Capture the cell that displays the provided text and extract its [x, y] central coordinate. 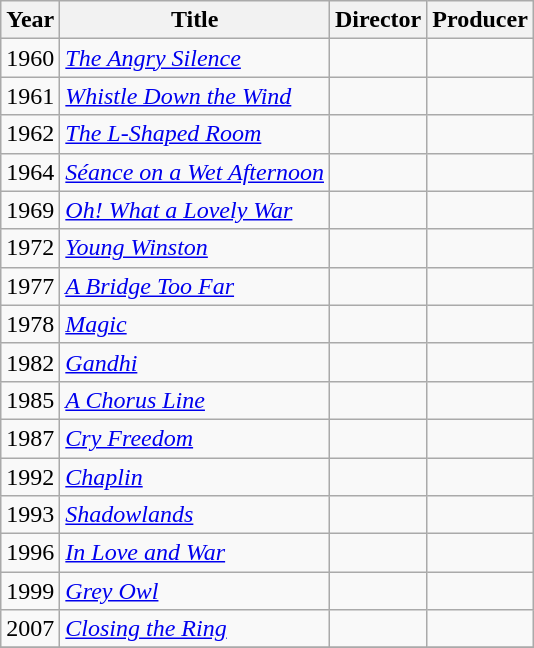
The Angry Silence [195, 58]
Closing the Ring [195, 629]
Oh! What a Lovely War [195, 210]
Gandhi [195, 362]
In Love and War [195, 553]
A Chorus Line [195, 400]
1993 [30, 515]
Magic [195, 324]
Director [378, 20]
1964 [30, 172]
Year [30, 20]
1985 [30, 400]
Cry Freedom [195, 438]
1982 [30, 362]
The L-Shaped Room [195, 134]
1999 [30, 591]
1992 [30, 477]
Grey Owl [195, 591]
1961 [30, 96]
Producer [480, 20]
A Bridge Too Far [195, 286]
2007 [30, 629]
Shadowlands [195, 515]
1977 [30, 286]
1962 [30, 134]
1969 [30, 210]
Séance on a Wet Afternoon [195, 172]
Chaplin [195, 477]
1996 [30, 553]
1972 [30, 248]
Title [195, 20]
Young Winston [195, 248]
1987 [30, 438]
Whistle Down the Wind [195, 96]
1978 [30, 324]
1960 [30, 58]
